Scan for the cell matching the given text and deliver its (X, Y) coordinate at center. 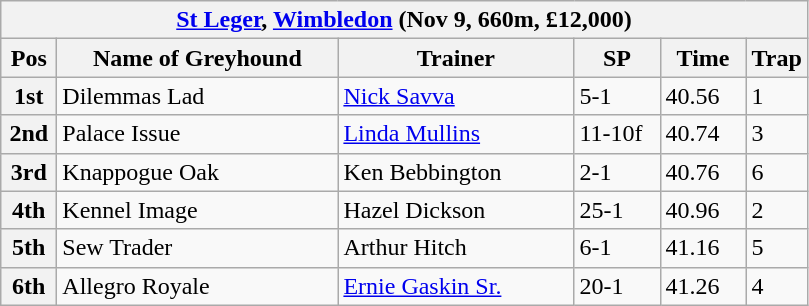
40.74 (703, 134)
Arthur Hitch (456, 248)
Linda Mullins (456, 134)
5 (776, 248)
3 (776, 134)
Nick Savva (456, 96)
41.26 (703, 286)
St Leger, Wimbledon (Nov 9, 660m, £12,000) (404, 20)
40.96 (703, 210)
40.76 (703, 172)
Palace Issue (198, 134)
40.56 (703, 96)
5-1 (617, 96)
Kennel Image (198, 210)
Allegro Royale (198, 286)
11-10f (617, 134)
Trap (776, 58)
4th (29, 210)
6th (29, 286)
41.16 (703, 248)
4 (776, 286)
Name of Greyhound (198, 58)
3rd (29, 172)
Dilemmas Lad (198, 96)
Time (703, 58)
6-1 (617, 248)
2-1 (617, 172)
Pos (29, 58)
5th (29, 248)
2 (776, 210)
2nd (29, 134)
Trainer (456, 58)
20-1 (617, 286)
6 (776, 172)
25-1 (617, 210)
Hazel Dickson (456, 210)
Sew Trader (198, 248)
Ernie Gaskin Sr. (456, 286)
1 (776, 96)
Ken Bebbington (456, 172)
1st (29, 96)
SP (617, 58)
Knappogue Oak (198, 172)
